Capture the cell that displays the provided text and extract its [X, Y] central coordinate. 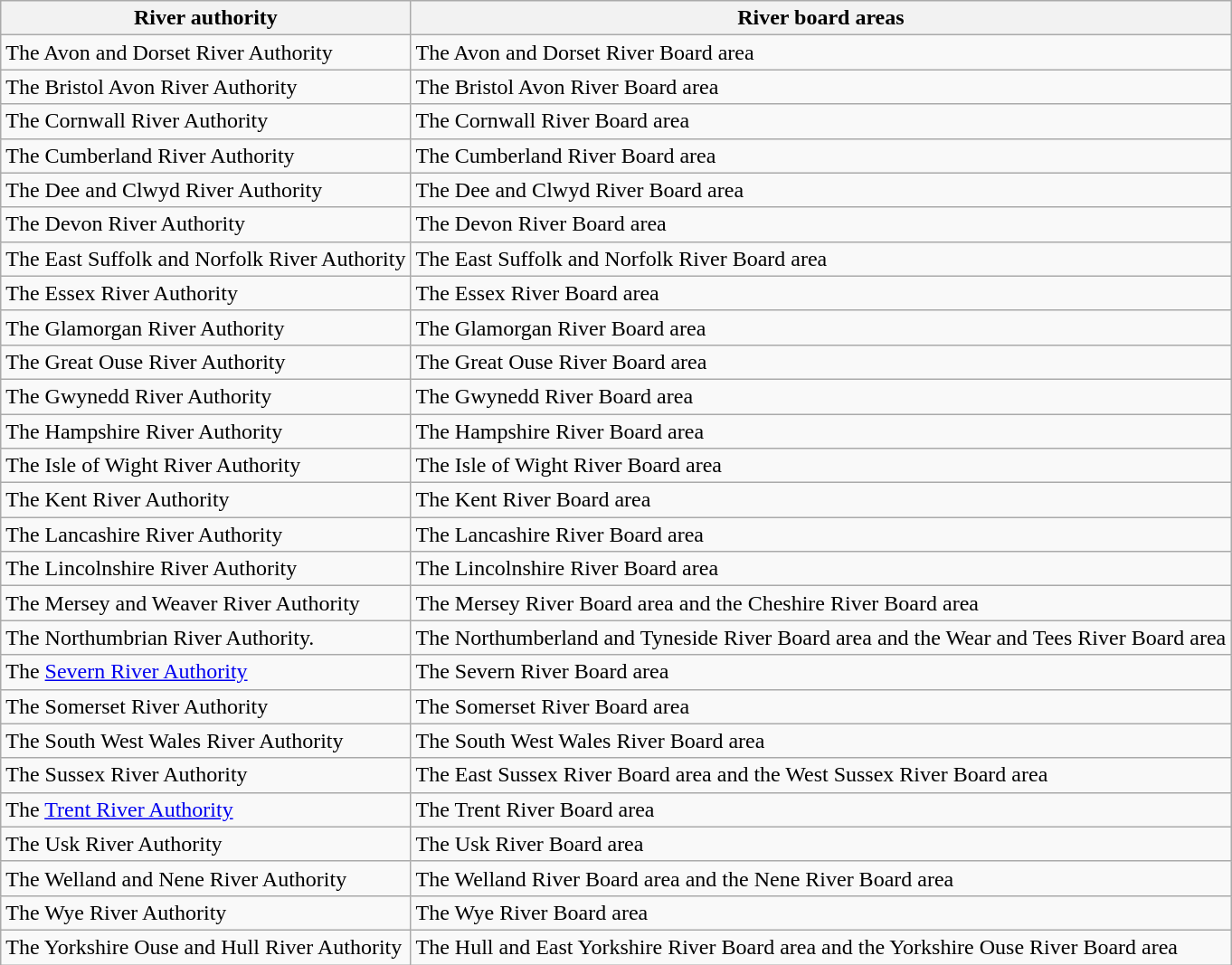
The Dee and Clwyd River Board area [821, 190]
The Devon River Board area [821, 224]
The Trent River Board area [821, 809]
The Usk River Board area [821, 844]
The Essex River Authority [206, 293]
The Avon and Dorset River Board area [821, 52]
River board areas [821, 18]
The Lancashire River Board area [821, 535]
The South West Wales River Authority [206, 741]
The Lincolnshire River Authority [206, 569]
The Essex River Board area [821, 293]
The Severn River Authority [206, 672]
The Glamorgan River Board area [821, 327]
The Avon and Dorset River Authority [206, 52]
The Cornwall River Board area [821, 121]
The South West Wales River Board area [821, 741]
The Gwynedd River Board area [821, 396]
The Sussex River Authority [206, 775]
The Devon River Authority [206, 224]
The East Suffolk and Norfolk River Board area [821, 259]
The Wye River Board area [821, 913]
The Lincolnshire River Board area [821, 569]
The Welland River Board area and the Nene River Board area [821, 878]
The Great Ouse River Authority [206, 362]
The Dee and Clwyd River Authority [206, 190]
The Glamorgan River Authority [206, 327]
The Wye River Authority [206, 913]
The Northumberland and Tyneside River Board area and the Wear and Tees River Board area [821, 638]
The Welland and Nene River Authority [206, 878]
The Kent River Authority [206, 500]
The Bristol Avon River Authority [206, 87]
The Northumbrian River Authority. [206, 638]
The Yorkshire Ouse and Hull River Authority [206, 947]
The East Suffolk and Norfolk River Authority [206, 259]
The Kent River Board area [821, 500]
The Great Ouse River Board area [821, 362]
The Mersey and Weaver River Authority [206, 603]
The Usk River Authority [206, 844]
River authority [206, 18]
The Lancashire River Authority [206, 535]
The Trent River Authority [206, 809]
The East Sussex River Board area and the West Sussex River Board area [821, 775]
The Severn River Board area [821, 672]
The Somerset River Authority [206, 706]
The Gwynedd River Authority [206, 396]
The Mersey River Board area and the Cheshire River Board area [821, 603]
The Somerset River Board area [821, 706]
The Bristol Avon River Board area [821, 87]
The Cornwall River Authority [206, 121]
The Hampshire River Board area [821, 431]
The Isle of Wight River Authority [206, 466]
The Cumberland River Authority [206, 156]
The Hull and East Yorkshire River Board area and the Yorkshire Ouse River Board area [821, 947]
The Cumberland River Board area [821, 156]
The Isle of Wight River Board area [821, 466]
The Hampshire River Authority [206, 431]
